Identify which cell holds the provided text, then report its [x, y] central coordinate. 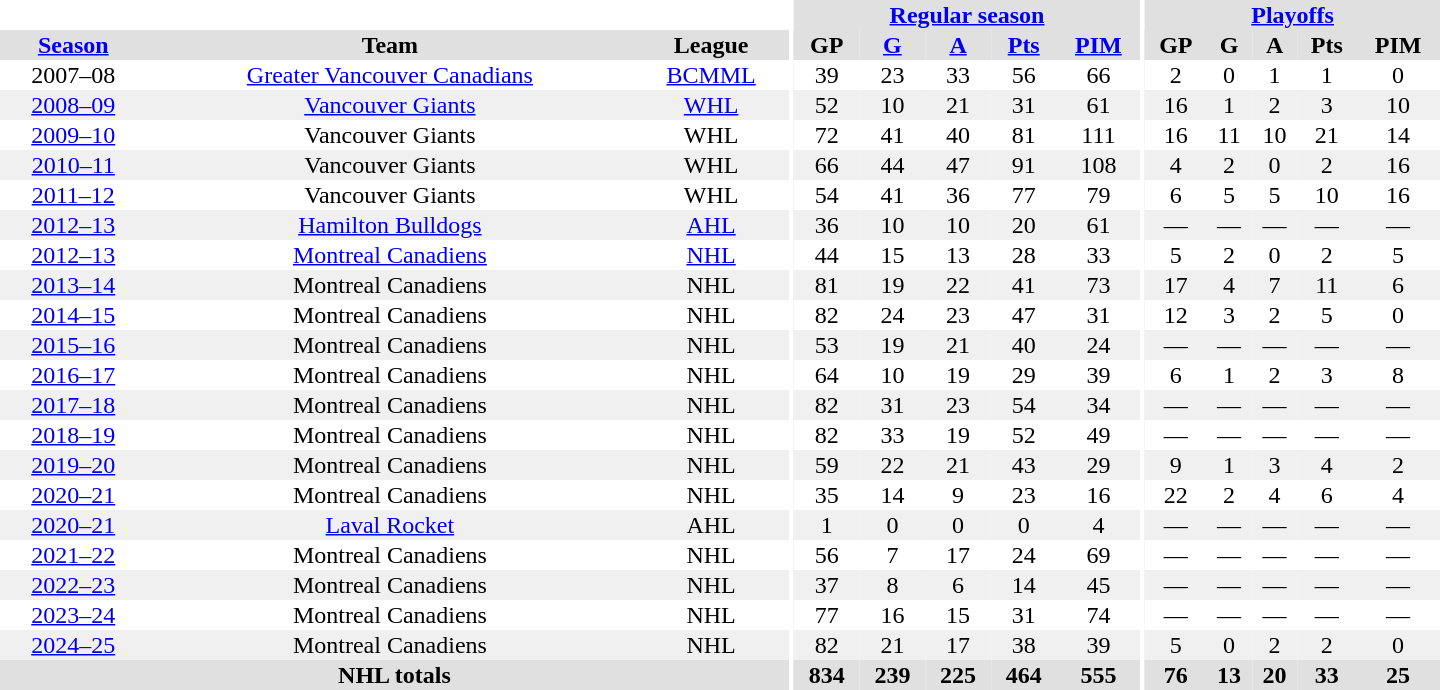
2023–24 [73, 615]
2024–25 [73, 645]
43 [1024, 465]
2008–09 [73, 105]
2015–16 [73, 345]
79 [1099, 195]
239 [893, 675]
Laval Rocket [390, 525]
2019–20 [73, 465]
464 [1024, 675]
28 [1024, 255]
NHL totals [394, 675]
12 [1176, 315]
45 [1099, 585]
Greater Vancouver Canadians [390, 75]
2018–19 [73, 435]
74 [1099, 615]
2022–23 [73, 585]
111 [1099, 135]
76 [1176, 675]
League [711, 45]
555 [1099, 675]
Hamilton Bulldogs [390, 225]
72 [827, 135]
2017–18 [73, 405]
37 [827, 585]
91 [1024, 165]
59 [827, 465]
2011–12 [73, 195]
Regular season [967, 15]
2009–10 [73, 135]
2010–11 [73, 165]
225 [958, 675]
25 [1398, 675]
2007–08 [73, 75]
2013–14 [73, 285]
834 [827, 675]
49 [1099, 435]
73 [1099, 285]
38 [1024, 645]
108 [1099, 165]
2014–15 [73, 315]
34 [1099, 405]
BCMML [711, 75]
53 [827, 345]
69 [1099, 555]
35 [827, 495]
Playoffs [1292, 15]
2016–17 [73, 375]
Season [73, 45]
Team [390, 45]
64 [827, 375]
2021–22 [73, 555]
